Determine the (x, y) coordinate at the center of the cell enclosing the given text.  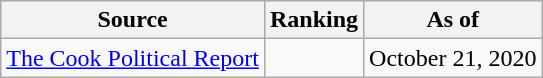
The Cook Political Report (133, 58)
As of (453, 20)
Ranking (314, 20)
Source (133, 20)
October 21, 2020 (453, 58)
